From the cell containing the given text, extract its center point as [X, Y] coordinate. 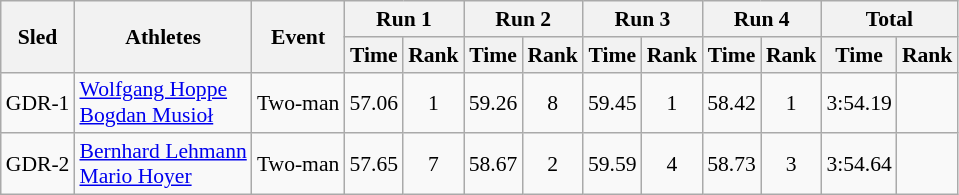
Run 4 [762, 19]
2 [552, 164]
3:54.19 [858, 102]
58.73 [732, 164]
3:54.64 [858, 164]
GDR-1 [38, 102]
Athletes [162, 36]
Run 1 [404, 19]
58.67 [494, 164]
59.45 [612, 102]
4 [672, 164]
59.26 [494, 102]
57.06 [374, 102]
Event [298, 36]
Sled [38, 36]
Run 2 [524, 19]
Bernhard LehmannMario Hoyer [162, 164]
GDR-2 [38, 164]
Run 3 [642, 19]
59.59 [612, 164]
Wolfgang HoppeBogdan Musioł [162, 102]
Total [889, 19]
57.65 [374, 164]
3 [792, 164]
58.42 [732, 102]
7 [434, 164]
8 [552, 102]
